Identify which cell holds the provided text, then report its (X, Y) central coordinate. 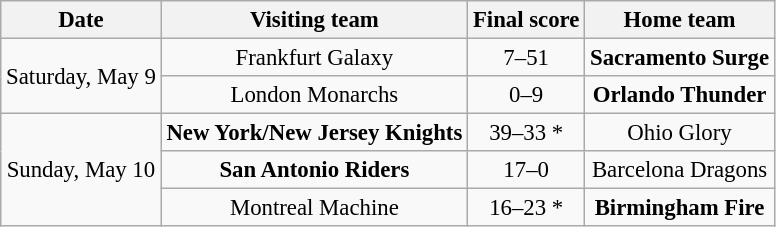
Montreal Machine (314, 208)
7–51 (526, 58)
Orlando Thunder (680, 95)
39–33 * (526, 133)
Home team (680, 20)
16–23 * (526, 208)
San Antonio Riders (314, 170)
Sunday, May 10 (81, 170)
Date (81, 20)
Birmingham Fire (680, 208)
0–9 (526, 95)
New York/New Jersey Knights (314, 133)
Visiting team (314, 20)
17–0 (526, 170)
Sacramento Surge (680, 58)
London Monarchs (314, 95)
Final score (526, 20)
Frankfurt Galaxy (314, 58)
Ohio Glory (680, 133)
Saturday, May 9 (81, 76)
Barcelona Dragons (680, 170)
